Return the [x, y] coordinate for the center point of the cell that contains the specified text.  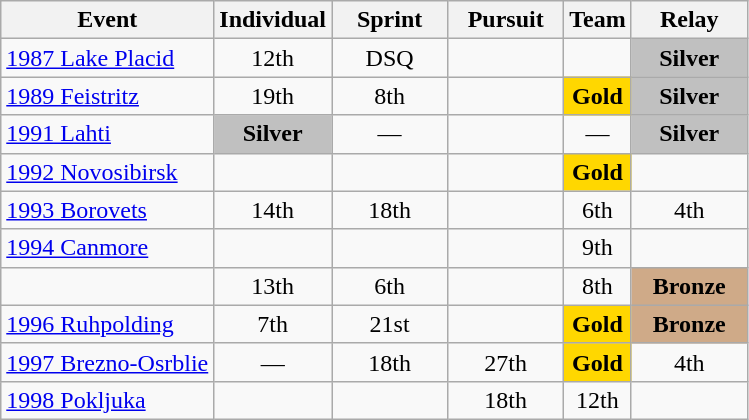
21st [390, 324]
1993 Borovets [108, 210]
7th [273, 324]
27th [506, 362]
9th [598, 248]
DSQ [390, 58]
Sprint [390, 20]
13th [273, 286]
Individual [273, 20]
Event [108, 20]
14th [273, 210]
1998 Pokljuka [108, 400]
Relay [689, 20]
1996 Ruhpolding [108, 324]
1987 Lake Placid [108, 58]
1994 Canmore [108, 248]
1991 Lahti [108, 134]
1997 Brezno-Osrblie [108, 362]
1992 Novosibirsk [108, 172]
Team [598, 20]
Pursuit [506, 20]
1989 Feistritz [108, 96]
19th [273, 96]
